Pinpoint the cell where the given text exists, returning its (x, y) midpoint coordinate. 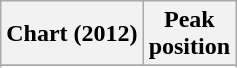
Peak position (189, 34)
Chart (2012) (72, 34)
